Capture the cell that displays the provided text and extract its (X, Y) central coordinate. 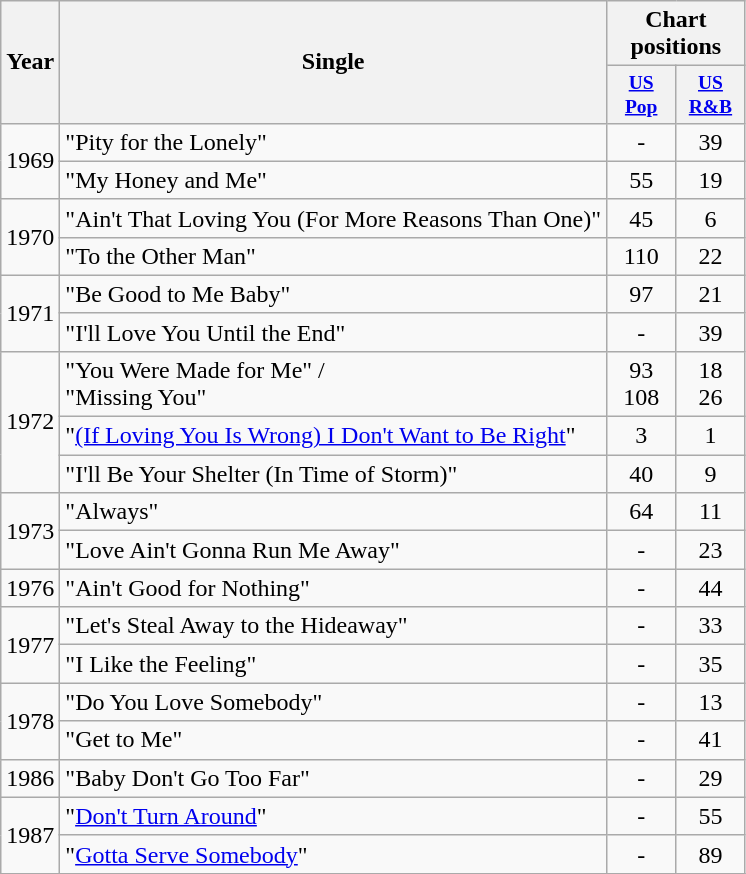
44 (710, 588)
Year (30, 62)
41 (710, 740)
"(If Loving You Is Wrong) I Don't Want to Be Right" (334, 436)
93108 (642, 384)
"Get to Me" (334, 740)
1826 (710, 384)
1977 (30, 645)
21 (710, 294)
1986 (30, 778)
9 (710, 474)
"I Like the Feeling" (334, 664)
6 (710, 218)
"You Were Made for Me" /"Missing You" (334, 384)
22 (710, 256)
33 (710, 626)
3 (642, 436)
19 (710, 180)
"Be Good to Me Baby" (334, 294)
"Pity for the Lonely" (334, 142)
29 (710, 778)
13 (710, 702)
"I'll Be Your Shelter (In Time of Storm)" (334, 474)
110 (642, 256)
US Pop (642, 94)
"Always" (334, 512)
"Gotta Serve Somebody" (334, 854)
1978 (30, 721)
"Ain't That Loving You (For More Reasons Than One)" (334, 218)
"Let's Steal Away to the Hideaway" (334, 626)
"Do You Love Somebody" (334, 702)
1971 (30, 313)
"Love Ain't Gonna Run Me Away" (334, 550)
"Don't Turn Around" (334, 816)
97 (642, 294)
45 (642, 218)
89 (710, 854)
1976 (30, 588)
1969 (30, 161)
1972 (30, 422)
64 (642, 512)
Single (334, 62)
"My Honey and Me" (334, 180)
40 (642, 474)
"Baby Don't Go Too Far" (334, 778)
"Ain't Good for Nothing" (334, 588)
1987 (30, 835)
Chart positions (676, 34)
"I'll Love You Until the End" (334, 332)
11 (710, 512)
"To the Other Man" (334, 256)
23 (710, 550)
1 (710, 436)
1970 (30, 237)
USR&B (710, 94)
35 (710, 664)
1973 (30, 531)
